For the text-containing cell, return its midpoint in (x, y) coordinate format. 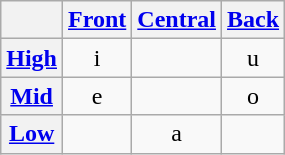
High (32, 58)
Low (32, 134)
Back (254, 20)
Front (98, 20)
Mid (32, 96)
o (254, 96)
e (98, 96)
i (98, 58)
a (177, 134)
u (254, 58)
Central (177, 20)
